From the cell containing the given text, extract its center point as [X, Y] coordinate. 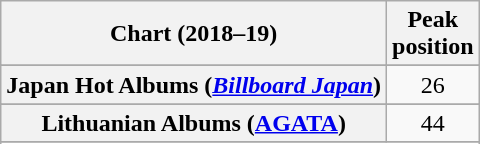
Japan Hot Albums (Billboard Japan) [194, 85]
Peakposition [433, 34]
Chart (2018–19) [194, 34]
26 [433, 85]
44 [433, 123]
Lithuanian Albums (AGATA) [194, 123]
